Extract the [X, Y] coordinate from the center of the cell holding the provided text.  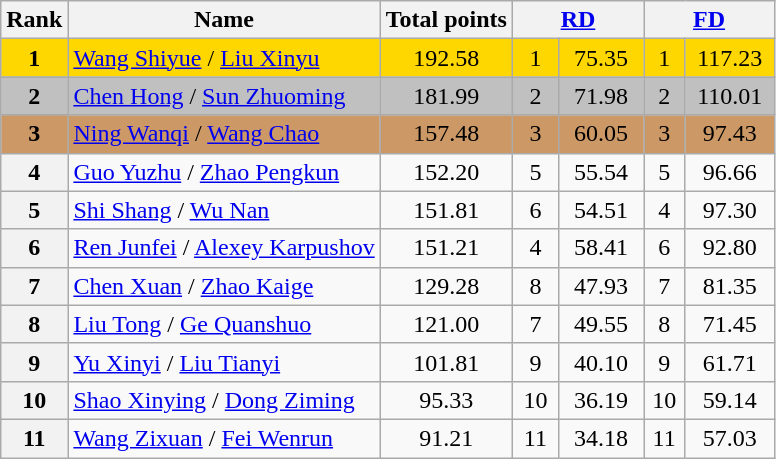
96.66 [730, 172]
34.18 [600, 438]
RD [578, 20]
Ren Junfei / Alexey Karpushov [224, 248]
95.33 [446, 400]
192.58 [446, 58]
54.51 [600, 210]
Chen Xuan / Zhao Kaige [224, 286]
110.01 [730, 96]
181.99 [446, 96]
58.41 [600, 248]
Shao Xinying / Dong Ziming [224, 400]
49.55 [600, 324]
151.81 [446, 210]
57.03 [730, 438]
101.81 [446, 362]
Ning Wanqi / Wang Chao [224, 134]
55.54 [600, 172]
Name [224, 20]
121.00 [446, 324]
FD [710, 20]
Total points [446, 20]
Guo Yuzhu / Zhao Pengkun [224, 172]
Rank [34, 20]
157.48 [446, 134]
59.14 [730, 400]
91.21 [446, 438]
97.43 [730, 134]
47.93 [600, 286]
Chen Hong / Sun Zhuoming [224, 96]
152.20 [446, 172]
71.98 [600, 96]
75.35 [600, 58]
Yu Xinyi / Liu Tianyi [224, 362]
151.21 [446, 248]
36.19 [600, 400]
92.80 [730, 248]
129.28 [446, 286]
Wang Shiyue / Liu Xinyu [224, 58]
117.23 [730, 58]
Liu Tong / Ge Quanshuo [224, 324]
81.35 [730, 286]
Wang Zixuan / Fei Wenrun [224, 438]
40.10 [600, 362]
60.05 [600, 134]
Shi Shang / Wu Nan [224, 210]
71.45 [730, 324]
97.30 [730, 210]
61.71 [730, 362]
